Capture the cell that displays the provided text and extract its [x, y] central coordinate. 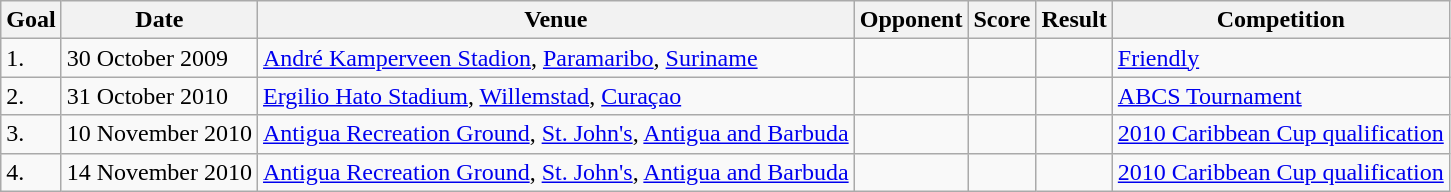
Venue [556, 20]
2. [31, 96]
4. [31, 172]
30 October 2009 [159, 58]
Ergilio Hato Stadium, Willemstad, Curaçao [556, 96]
Opponent [911, 20]
André Kamperveen Stadion, Paramaribo, Suriname [556, 58]
Score [1002, 20]
14 November 2010 [159, 172]
1. [31, 58]
Result [1074, 20]
10 November 2010 [159, 134]
3. [31, 134]
31 October 2010 [159, 96]
Competition [1280, 20]
Date [159, 20]
Friendly [1280, 58]
ABCS Tournament [1280, 96]
Goal [31, 20]
